Provide the [x, y] coordinate of the cell's center where the given text is located.  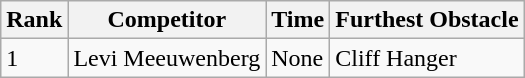
Levi Meeuwenberg [167, 58]
1 [34, 58]
None [298, 58]
Rank [34, 20]
Time [298, 20]
Competitor [167, 20]
Cliff Hanger [427, 58]
Furthest Obstacle [427, 20]
